Identify which cell holds the provided text, then report its (x, y) central coordinate. 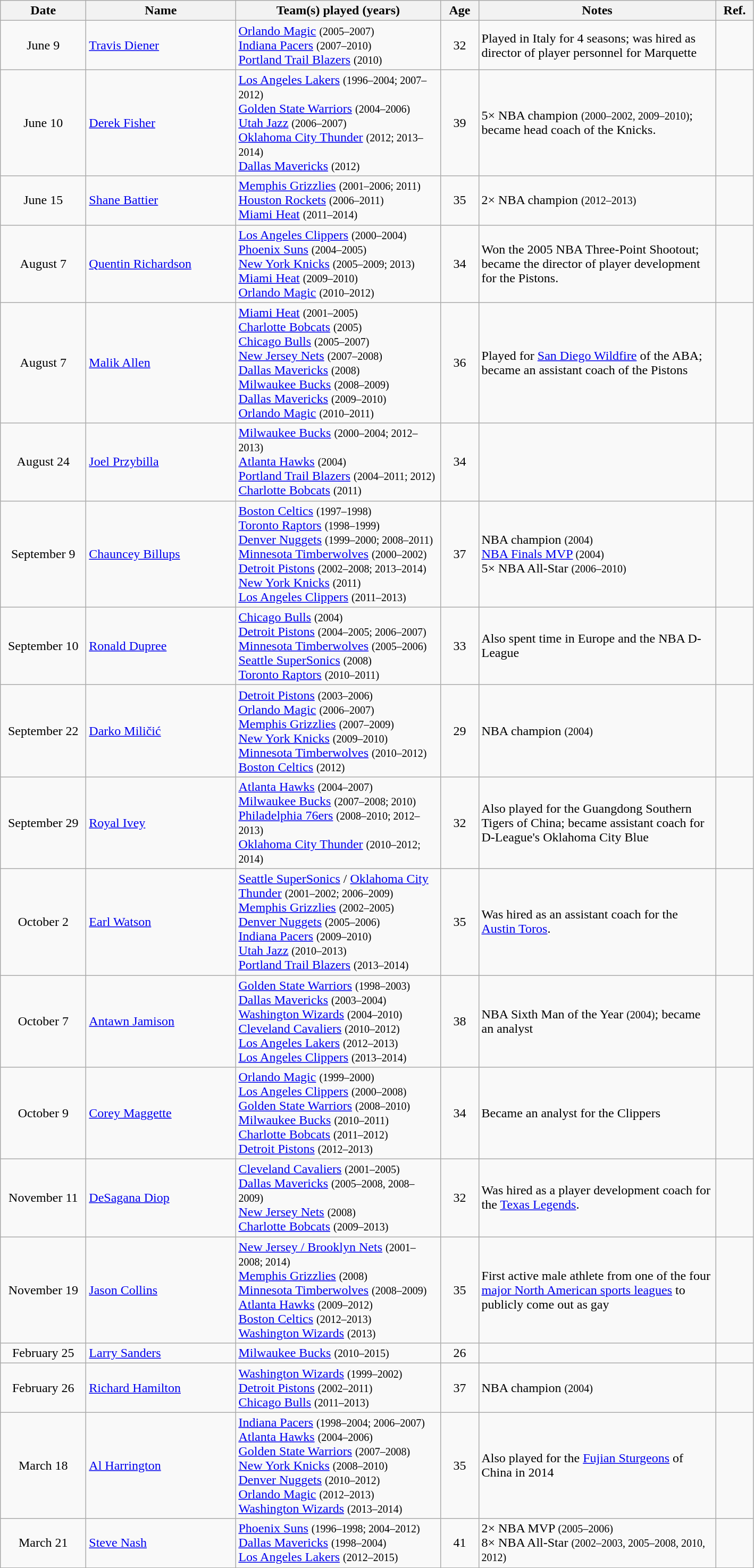
September 10 (44, 646)
October 9 (44, 1113)
Also spent time in Europe and the NBA D-League (597, 646)
August 24 (44, 462)
Malik Allen (161, 363)
Jason Collins (161, 1290)
Became an analyst for the Clippers (597, 1113)
5× NBA champion (2000–2002, 2009–2010); became head coach of the Knicks. (597, 123)
February 25 (44, 1353)
First active male athlete from one of the four major North American sports leagues to publicly come out as gay (597, 1290)
Chicago Bulls (2004)Detroit Pistons (2004–2005; 2006–2007)Minnesota Timberwolves (2005–2006)Seattle SuperSonics (2008)Toronto Raptors (2010–2011) (338, 646)
June 10 (44, 123)
Corey Maggette (161, 1113)
41 (459, 1543)
October 7 (44, 1021)
Age (459, 11)
Earl Watson (161, 922)
Team(s) played (years) (338, 11)
Was hired as a player development coach for the Texas Legends. (597, 1198)
March 18 (44, 1465)
Was hired as an assistant coach for the Austin Toros. (597, 922)
Steve Nash (161, 1543)
Washington Wizards (1999–2002)Detroit Pistons (2002–2011)Chicago Bulls (2011–2013) (338, 1388)
Royal Ivey (161, 823)
DeSagana Diop (161, 1198)
33 (459, 646)
March 21 (44, 1543)
Atlanta Hawks (2004–2007)Milwaukee Bucks (2007–2008; 2010)Philadelphia 76ers (2008–2010; 2012–2013)Oklahoma City Thunder (2010–2012; 2014) (338, 823)
Also played for the Fujian Sturgeons of China in 2014 (597, 1465)
Notes (597, 11)
Milwaukee Bucks (2010–2015) (338, 1353)
39 (459, 123)
Won the 2005 NBA Three-Point Shootout; became the director of player development for the Pistons. (597, 264)
Orlando Magic (2005–2007)Indiana Pacers (2007–2010)Portland Trail Blazers (2010) (338, 45)
Quentin Richardson (161, 264)
2× NBA champion (2012–2013) (597, 200)
Date (44, 11)
Los Angeles Clippers (2000–2004)Phoenix Suns (2004–2005)New York Knicks (2005–2009; 2013)Miami Heat (2009–2010)Orlando Magic (2010–2012) (338, 264)
Phoenix Suns (1996–1998; 2004–2012)Dallas Mavericks (1998–2004)Los Angeles Lakers (2012–2015) (338, 1543)
October 2 (44, 922)
36 (459, 363)
Cleveland Cavaliers (2001–2005)Dallas Mavericks (2005–2008, 2008–2009)New Jersey Nets (2008)Charlotte Bobcats (2009–2013) (338, 1198)
Milwaukee Bucks (2000–2004; 2012–2013)Atlanta Hawks (2004)Portland Trail Blazers (2004–2011; 2012)Charlotte Bobcats (2011) (338, 462)
NBA Sixth Man of the Year (2004); became an analyst (597, 1021)
Larry Sanders (161, 1353)
June 9 (44, 45)
Derek Fisher (161, 123)
Played in Italy for 4 seasons; was hired as director of player personnel for Marquette (597, 45)
Darko Miličić (161, 730)
Also played for the Guangdong Southern Tigers of China; became assistant coach for D-League's Oklahoma City Blue (597, 823)
Played for San Diego Wildfire of the ABA; became an assistant coach of the Pistons (597, 363)
Chauncey Billups (161, 554)
Joel Przybilla (161, 462)
38 (459, 1021)
Shane Battier (161, 200)
November 11 (44, 1198)
November 19 (44, 1290)
Ref. (735, 11)
June 15 (44, 200)
2× NBA MVP (2005–2006)8× NBA All-Star (2002–2003, 2005–2008, 2010, 2012) (597, 1543)
29 (459, 730)
September 29 (44, 823)
Ronald Dupree (161, 646)
September 22 (44, 730)
February 26 (44, 1388)
September 9 (44, 554)
NBA champion (2004)NBA Finals MVP (2004)5× NBA All-Star (2006–2010) (597, 554)
Memphis Grizzlies (2001–2006; 2011)Houston Rockets (2006–2011)Miami Heat (2011–2014) (338, 200)
Antawn Jamison (161, 1021)
26 (459, 1353)
Travis Diener (161, 45)
Richard Hamilton (161, 1388)
Name (161, 11)
Al Harrington (161, 1465)
